Detect which cell encompasses the target text, then output its (x, y) center coordinate. 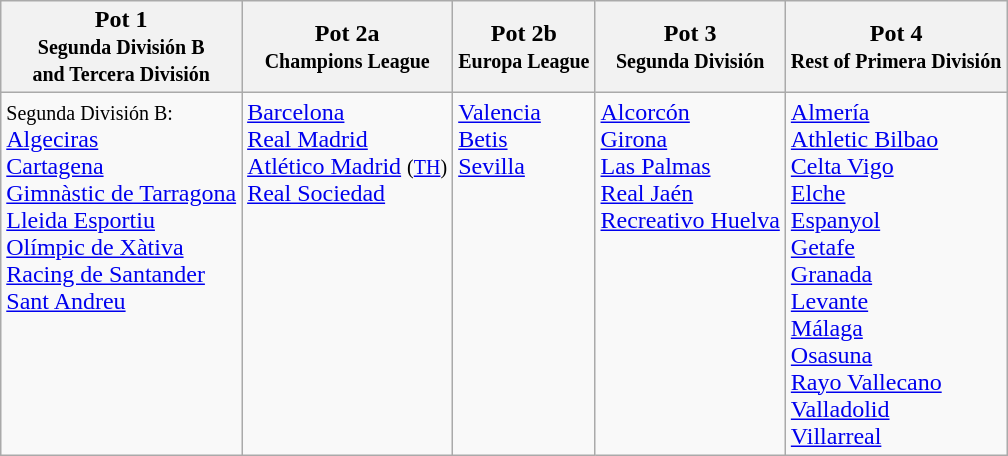
ValenciaBetisSevilla (524, 274)
Pot 1Segunda División Band Tercera División (122, 47)
Pot 3Segunda División (690, 47)
Pot 4Rest of Primera División (896, 47)
AlmeríaAthletic BilbaoCelta VigoElcheEspanyolGetafeGranadaLevanteMálagaOsasunaRayo VallecanoValladolidVillarreal (896, 274)
BarcelonaReal MadridAtlético Madrid (TH)Real Sociedad (348, 274)
Segunda División B:AlgecirasCartagenaGimnàstic de TarragonaLleida EsportiuOlímpic de XàtivaRacing de SantanderSant Andreu (122, 274)
Pot 2bEuropa League (524, 47)
AlcorcónGironaLas PalmasReal JaénRecreativo Huelva (690, 274)
Pot 2aChampions League (348, 47)
